Search for the cell housing the specified text and yield its (X, Y) center coordinate. 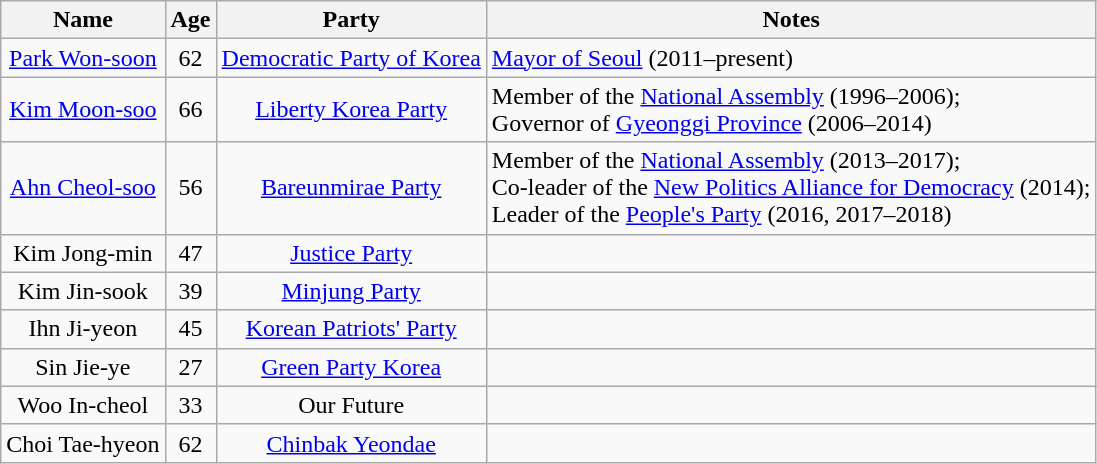
Our Future (351, 405)
Bareunmirae Party (351, 188)
Sin Jie-ye (83, 367)
Age (190, 20)
Liberty Korea Party (351, 110)
45 (190, 329)
27 (190, 367)
47 (190, 253)
Chinbak Yeondae (351, 443)
Party (351, 20)
Korean Patriots' Party (351, 329)
66 (190, 110)
Justice Party (351, 253)
Notes (791, 20)
Green Party Korea (351, 367)
Name (83, 20)
Park Won-soon (83, 58)
56 (190, 188)
Kim Moon-soo (83, 110)
Kim Jong-min (83, 253)
Member of the National Assembly (1996–2006);Governor of Gyeonggi Province (2006–2014) (791, 110)
Ahn Cheol-soo (83, 188)
39 (190, 291)
Ihn Ji-yeon (83, 329)
Democratic Party of Korea (351, 58)
33 (190, 405)
Minjung Party (351, 291)
Kim Jin-sook (83, 291)
Mayor of Seoul (2011–present) (791, 58)
Woo In-cheol (83, 405)
Choi Tae-hyeon (83, 443)
